Scan for the cell matching the given text and deliver its [X, Y] coordinate at center. 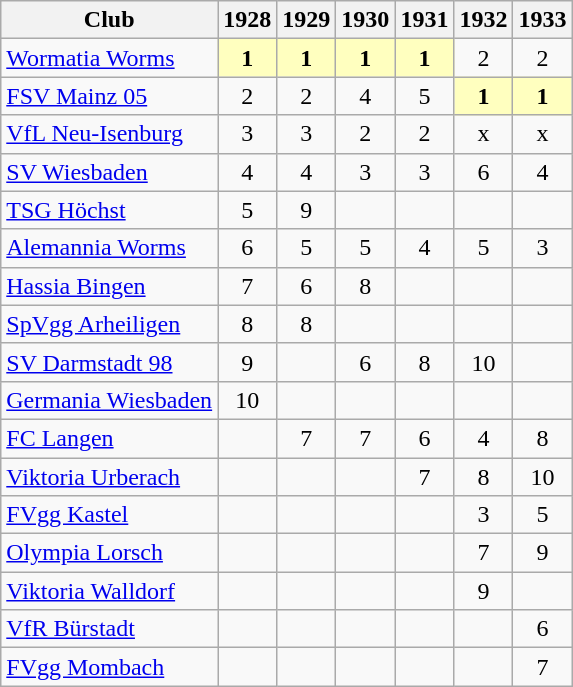
1931 [424, 20]
Viktoria Urberach [110, 477]
FSV Mainz 05 [110, 96]
Germania Wiesbaden [110, 400]
FVgg Mombach [110, 667]
Viktoria Walldorf [110, 591]
TSG Höchst [110, 210]
1929 [306, 20]
1930 [366, 20]
Alemannia Worms [110, 248]
Olympia Lorsch [110, 553]
1928 [248, 20]
FVgg Kastel [110, 515]
1932 [484, 20]
SV Darmstadt 98 [110, 362]
SV Wiesbaden [110, 172]
VfR Bürstadt [110, 629]
FC Langen [110, 438]
1933 [542, 20]
Wormatia Worms [110, 58]
Hassia Bingen [110, 286]
Club [110, 20]
VfL Neu-Isenburg [110, 134]
SpVgg Arheiligen [110, 324]
